Search for the cell housing the specified text and yield its [X, Y] center coordinate. 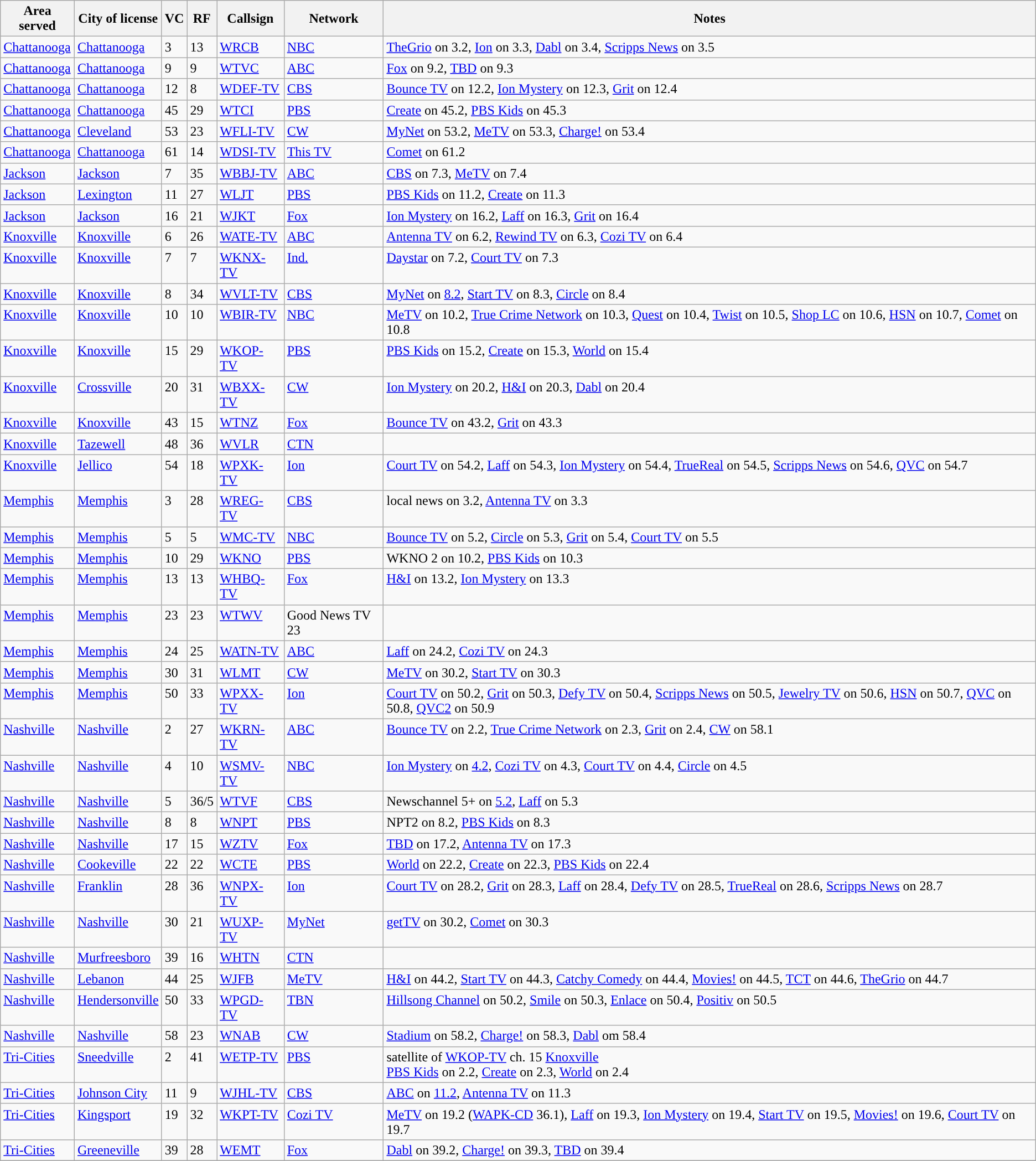
H&I on 13.2, Ion Mystery on 13.3 [709, 587]
Area served [38, 19]
Ion Mystery on 4.2, Cozi TV on 4.3, Court TV on 4.4, Circle on 4.5 [709, 773]
MeTV on 30.2, Start TV on 30.3 [709, 672]
MyNet on 8.2, Start TV on 8.3, Circle on 8.4 [709, 294]
WBXX-TV [251, 394]
WPXK-TV [251, 473]
24 [174, 651]
Notes [709, 19]
WJKT [251, 215]
WNAB [251, 1036]
61 [174, 152]
RF [202, 19]
City of license [118, 19]
WPXX-TV [251, 701]
Murfreesboro [118, 958]
Network [334, 19]
WRCB [251, 47]
32 [202, 1122]
WHTN [251, 958]
MyNet on 53.2, MeTV on 53.3, Charge! on 53.4 [709, 131]
WNPT [251, 823]
WEMT [251, 1150]
WDEF-TV [251, 89]
54 [174, 473]
WJHL-TV [251, 1093]
20 [174, 394]
MeTV on 19.2 (WAPK-CD 36.1), Laff on 19.3, Ion Mystery on 19.4, Start TV on 19.5, Movies! on 19.6, Court TV on 19.7 [709, 1122]
Good News TV 23 [334, 622]
WTNZ [251, 423]
WKNX-TV [251, 265]
PBS Kids on 15.2, Create on 15.3, World on 15.4 [709, 359]
WMC-TV [251, 537]
WKNO 2 on 10.2, PBS Kids on 10.3 [709, 558]
WFLI-TV [251, 131]
Cozi TV [334, 1122]
WBIR-TV [251, 322]
WBBJ-TV [251, 173]
WVLR [251, 444]
Callsign [251, 19]
45 [174, 110]
Newschannel 5+ on 5.2, Laff on 5.3 [709, 802]
Crossville [118, 394]
Court TV on 28.2, Grit on 28.3, Laff on 28.4, Defy TV on 28.5, TrueReal on 28.6, Scripps News on 28.7 [709, 894]
WATE-TV [251, 236]
WVLT-TV [251, 294]
WNPX-TV [251, 894]
VC [174, 19]
Cookeville [118, 865]
Hendersonville [118, 1008]
4 [174, 773]
MyNet [334, 929]
TBD on 17.2, Antenna TV on 17.3 [709, 844]
TBN [334, 1008]
Court TV on 50.2, Grit on 50.3, Defy TV on 50.4, Scripps News on 50.5, Jewelry TV on 50.6, HSN on 50.7, QVC on 50.8, QVC2 on 50.9 [709, 701]
getTV on 30.2, Comet on 30.3 [709, 929]
WHBQ-TV [251, 587]
Bounce TV on 2.2, True Crime Network on 2.3, Grit on 2.4, CW on 58.1 [709, 736]
Ion Mystery on 20.2, H&I on 20.3, Dabl on 20.4 [709, 394]
34 [202, 294]
48 [174, 444]
Ind. [334, 265]
PBS Kids on 11.2, Create on 11.3 [709, 194]
41 [202, 1064]
Ion Mystery on 16.2, Laff on 16.3, Grit on 16.4 [709, 215]
MeTV on 10.2, True Crime Network on 10.3, Quest on 10.4, Twist on 10.5, Shop LC on 10.6, HSN on 10.7, Comet on 10.8 [709, 322]
Tazewell [118, 444]
Sneedville [118, 1064]
14 [202, 152]
Johnson City [118, 1093]
Lexington [118, 194]
WLMT [251, 672]
Dabl on 39.2, Charge! on 39.3, TBD on 39.4 [709, 1150]
WTWV [251, 622]
Comet on 61.2 [709, 152]
WKNO [251, 558]
Franklin [118, 894]
Daystar on 7.2, Court TV on 7.3 [709, 265]
WKRN-TV [251, 736]
satellite of WKOP-TV ch. 15 KnoxvillePBS Kids on 2.2, Create on 2.3, World on 2.4 [709, 1064]
local news on 3.2, Antenna TV on 3.3 [709, 508]
WTVC [251, 68]
This TV [334, 152]
17 [174, 844]
ABC on 11.2, Antenna TV on 11.3 [709, 1093]
43 [174, 423]
Laff on 24.2, Cozi TV on 24.3 [709, 651]
WUXP-TV [251, 929]
WREG-TV [251, 508]
Stadium on 58.2, Charge! on 58.3, Dabl om 58.4 [709, 1036]
H&I on 44.2, Start TV on 44.3, Catchy Comedy on 44.4, Movies! on 44.5, TCT on 44.6, TheGrio on 44.7 [709, 979]
CBS on 7.3, MeTV on 7.4 [709, 173]
WETP-TV [251, 1064]
World on 22.2, Create on 22.3, PBS Kids on 22.4 [709, 865]
58 [174, 1036]
Cleveland [118, 131]
53 [174, 131]
WTVF [251, 802]
Greeneville [118, 1150]
WPGD-TV [251, 1008]
35 [202, 173]
Lebanon [118, 979]
WKOP-TV [251, 359]
12 [174, 89]
Jellico [118, 473]
18 [202, 473]
WJFB [251, 979]
26 [202, 236]
WTCI [251, 110]
Bounce TV on 43.2, Grit on 43.3 [709, 423]
NPT2 on 8.2, PBS Kids on 8.3 [709, 823]
Fox on 9.2, TBD on 9.3 [709, 68]
WKPT-TV [251, 1122]
WSMV-TV [251, 773]
WCTE [251, 865]
WLJT [251, 194]
MeTV [334, 979]
Antenna TV on 6.2, Rewind TV on 6.3, Cozi TV on 6.4 [709, 236]
19 [174, 1122]
44 [174, 979]
Kingsport [118, 1122]
WATN-TV [251, 651]
36/5 [202, 802]
Bounce TV on 12.2, Ion Mystery on 12.3, Grit on 12.4 [709, 89]
Create on 45.2, PBS Kids on 45.3 [709, 110]
WZTV [251, 844]
WDSI-TV [251, 152]
Court TV on 54.2, Laff on 54.3, Ion Mystery on 54.4, TrueReal on 54.5, Scripps News on 54.6, QVC on 54.7 [709, 473]
Hillsong Channel on 50.2, Smile on 50.3, Enlace on 50.4, Positiv on 50.5 [709, 1008]
Bounce TV on 5.2, Circle on 5.3, Grit on 5.4, Court TV on 5.5 [709, 537]
6 [174, 236]
TheGrio on 3.2, Ion on 3.3, Dabl on 3.4, Scripps News on 3.5 [709, 47]
